From the cell containing the given text, extract its center point as [X, Y] coordinate. 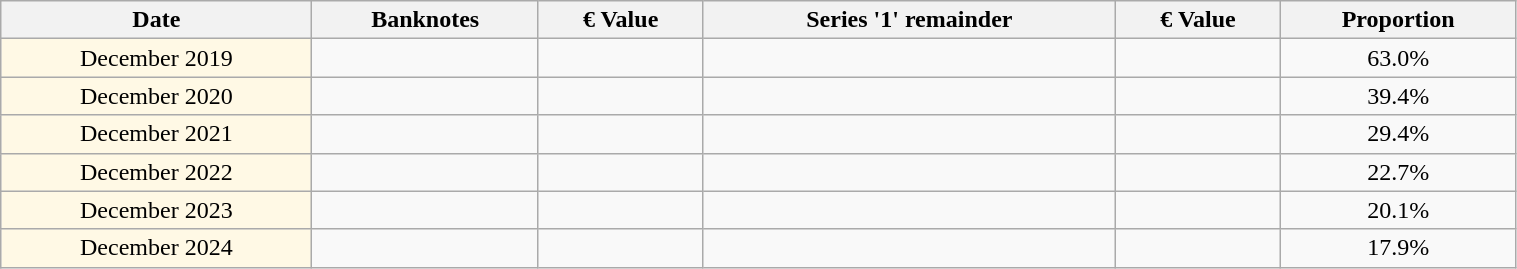
Banknotes [425, 20]
20.1% [1398, 210]
39.4% [1398, 96]
December 2021 [156, 134]
December 2022 [156, 172]
Proportion [1398, 20]
Date [156, 20]
63.0% [1398, 58]
December 2020 [156, 96]
December 2024 [156, 248]
December 2023 [156, 210]
29.4% [1398, 134]
22.7% [1398, 172]
Series '1' remainder [910, 20]
December 2019 [156, 58]
17.9% [1398, 248]
